For the text-containing cell, return its midpoint in (x, y) coordinate format. 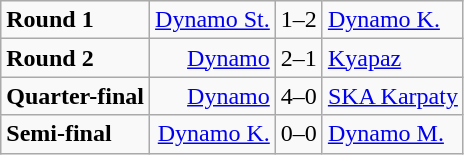
Round 1 (76, 20)
Quarter-final (76, 96)
Dynamo St. (213, 20)
0–0 (298, 134)
Kyapaz (392, 58)
Semi-final (76, 134)
SKA Karpaty (392, 96)
2–1 (298, 58)
Round 2 (76, 58)
4–0 (298, 96)
1–2 (298, 20)
Dynamo M. (392, 134)
